For the text-containing cell, return its midpoint in [x, y] coordinate format. 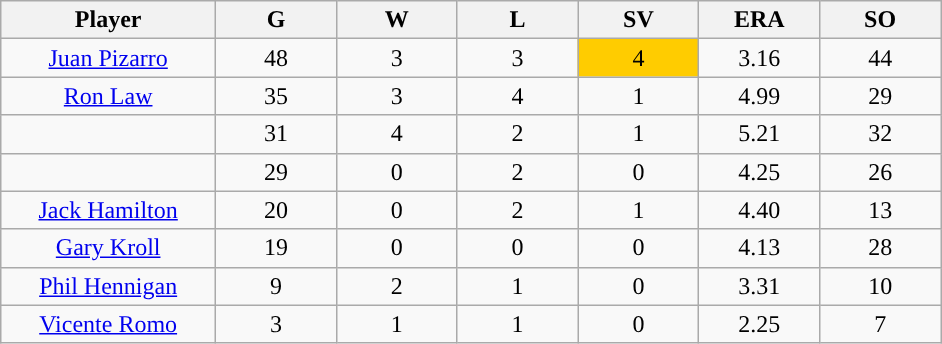
Vicente Romo [108, 324]
Juan Pizarro [108, 58]
Player [108, 20]
13 [880, 210]
10 [880, 286]
Gary Kroll [108, 248]
19 [276, 248]
Jack Hamilton [108, 210]
32 [880, 134]
Phil Hennigan [108, 286]
4.99 [760, 96]
3.31 [760, 286]
L [518, 20]
44 [880, 58]
48 [276, 58]
7 [880, 324]
G [276, 20]
4.13 [760, 248]
2.25 [760, 324]
SO [880, 20]
4.40 [760, 210]
9 [276, 286]
SV [638, 20]
28 [880, 248]
Ron Law [108, 96]
4.25 [760, 172]
3.16 [760, 58]
ERA [760, 20]
W [396, 20]
5.21 [760, 134]
35 [276, 96]
20 [276, 210]
26 [880, 172]
31 [276, 134]
